Return the (x, y) coordinate for the center point of the cell that contains the specified text.  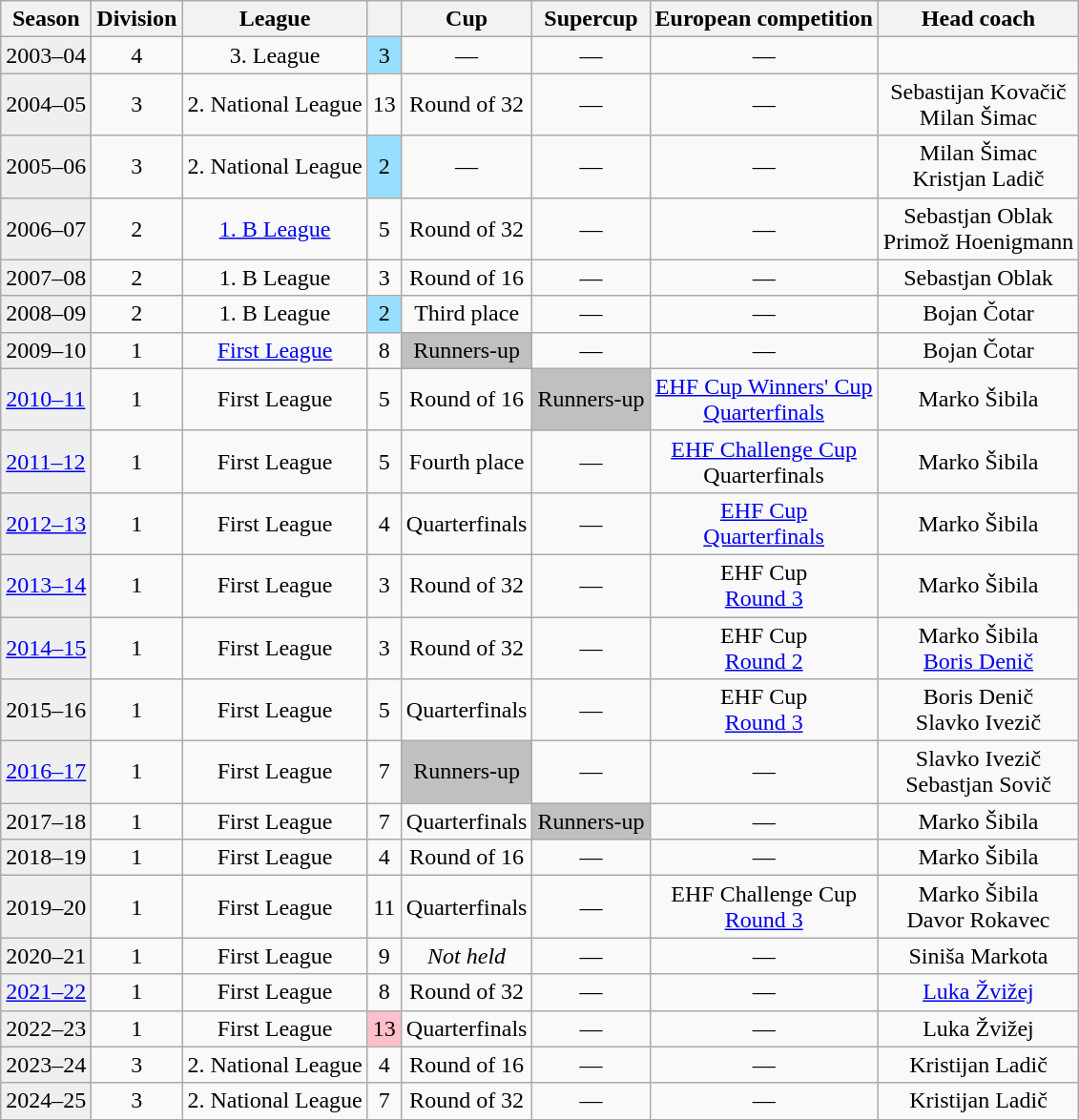
Cup (467, 19)
Marko ŠibilaDavor Rokavec (978, 906)
2007–08 (46, 278)
2009–10 (46, 350)
EHF Challenge CupQuarterfinals (763, 462)
2015–16 (46, 710)
2012–13 (46, 523)
Boris Denič Slavko Ivezič (978, 710)
Division (137, 19)
2008–09 (46, 314)
2021–22 (46, 992)
11 (384, 906)
Sebastjan OblakPrimož Hoenigmann (978, 229)
Sebastjan Oblak (978, 278)
2016–17 (46, 773)
2017–18 (46, 821)
Fourth place (467, 462)
2022–23 (46, 1028)
2014–15 (46, 647)
Sebastijan KovačičMilan Šimac (978, 105)
2023–24 (46, 1065)
2003–04 (46, 55)
Marko ŠibilaBoris Denič (978, 647)
Milan ŠimacKristjan Ladič (978, 166)
3. League (275, 55)
EHF CupRound 2 (763, 647)
9 (384, 956)
European competition (763, 19)
2010–11 (46, 399)
2018–19 (46, 858)
2004–05 (46, 105)
League (275, 19)
Not held (467, 956)
2011–12 (46, 462)
2024–25 (46, 1101)
Season (46, 19)
2006–07 (46, 229)
Third place (467, 314)
Head coach (978, 19)
EHF Cup Winners' CupQuarterfinals (763, 399)
Siniša Markota (978, 956)
2013–14 (46, 586)
2020–21 (46, 956)
2005–06 (46, 166)
Slavko IvezičSebastjan Sovič (978, 773)
EHF Challenge CupRound 3 (763, 906)
Supercup (591, 19)
2019–20 (46, 906)
EHF CupQuarterfinals (763, 523)
